For the text-containing cell, return its midpoint in (x, y) coordinate format. 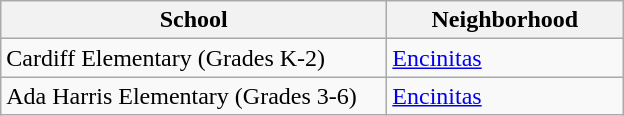
Cardiff Elementary (Grades K-2) (194, 58)
Neighborhood (505, 20)
School (194, 20)
Ada Harris Elementary (Grades 3-6) (194, 96)
